Return (x, y) of the center of cell containing provided text 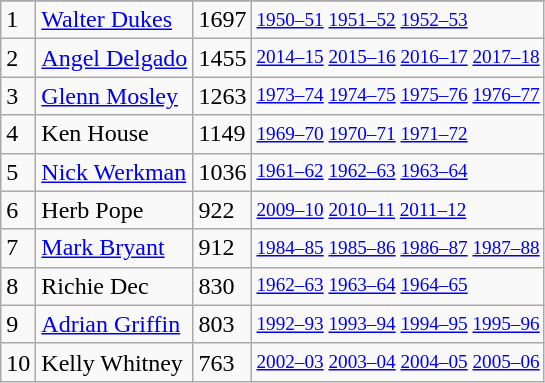
Glenn Mosley (114, 96)
3 (18, 96)
10 (18, 362)
1036 (222, 172)
1992–93 1993–94 1994–95 1995–96 (398, 324)
7 (18, 248)
Walter Dukes (114, 20)
Mark Bryant (114, 248)
Ken House (114, 134)
9 (18, 324)
1962–63 1963–64 1964–65 (398, 286)
922 (222, 210)
1697 (222, 20)
763 (222, 362)
8 (18, 286)
2014–15 2015–16 2016–17 2017–18 (398, 58)
830 (222, 286)
1950–51 1951–52 1952–53 (398, 20)
1 (18, 20)
2 (18, 58)
Nick Werkman (114, 172)
1984–85 1985–86 1986–87 1987–88 (398, 248)
Kelly Whitney (114, 362)
912 (222, 248)
1455 (222, 58)
1969–70 1970–71 1971–72 (398, 134)
2009–10 2010–11 2011–12 (398, 210)
803 (222, 324)
2002–03 2003–04 2004–05 2005–06 (398, 362)
1961–62 1962–63 1963–64 (398, 172)
1263 (222, 96)
1149 (222, 134)
6 (18, 210)
4 (18, 134)
Angel Delgado (114, 58)
5 (18, 172)
Richie Dec (114, 286)
1973–74 1974–75 1975–76 1976–77 (398, 96)
Adrian Griffin (114, 324)
Herb Pope (114, 210)
